Search for the cell housing the specified text and yield its (x, y) center coordinate. 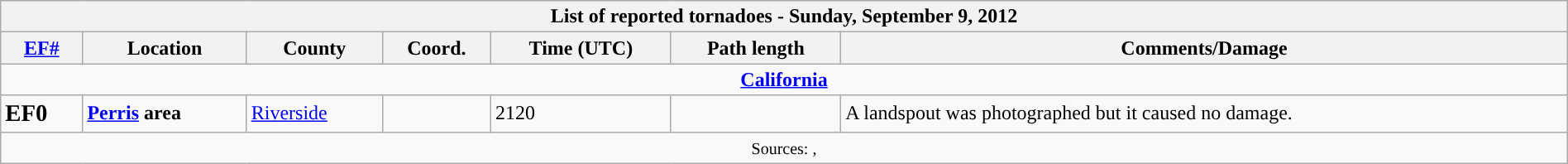
EF# (41, 48)
Location (165, 48)
EF0 (41, 113)
Coord. (437, 48)
Perris area (165, 113)
Time (UTC) (581, 48)
Sources: , (784, 147)
California (784, 80)
A landspout was photographed but it caused no damage. (1204, 113)
County (314, 48)
2120 (581, 113)
Comments/Damage (1204, 48)
List of reported tornadoes - Sunday, September 9, 2012 (784, 17)
Path length (756, 48)
Riverside (314, 113)
